Return the (x, y) coordinate for the center point of the cell that contains the specified text.  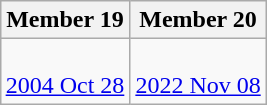
Member 20 (198, 20)
2004 Oct 28 (65, 72)
Member 19 (65, 20)
2022 Nov 08 (198, 72)
